Determine the (X, Y) coordinate at the center of the cell enclosing the given text.  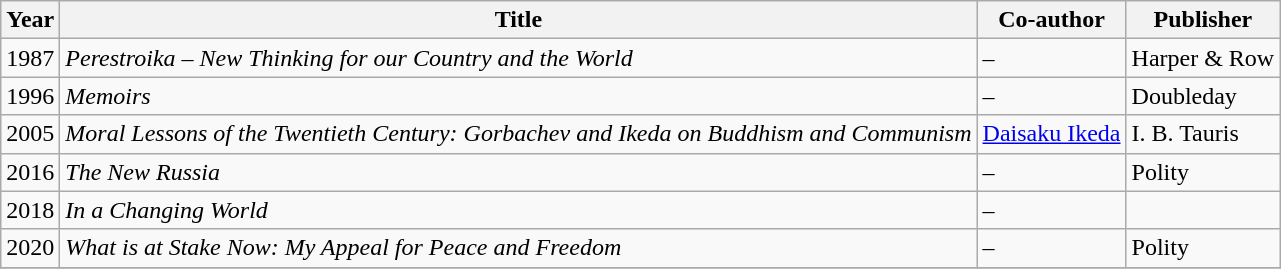
In a Changing World (518, 210)
Daisaku Ikeda (1052, 134)
Co-author (1052, 20)
Memoirs (518, 96)
What is at Stake Now: My Appeal for Peace and Freedom (518, 248)
Moral Lessons of the Twentieth Century: Gorbachev and Ikeda on Buddhism and Communism (518, 134)
2018 (30, 210)
Year (30, 20)
The New Russia (518, 172)
2016 (30, 172)
1987 (30, 58)
Title (518, 20)
2020 (30, 248)
Publisher (1203, 20)
Harper & Row (1203, 58)
1996 (30, 96)
Perestroika – New Thinking for our Country and the World (518, 58)
Doubleday (1203, 96)
2005 (30, 134)
I. B. Tauris (1203, 134)
